Search for the cell housing the specified text and yield its (X, Y) center coordinate. 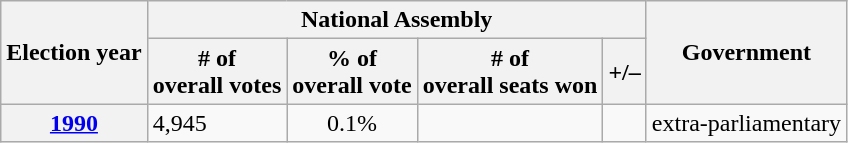
# ofoverall seats won (510, 72)
National Assembly (396, 20)
Government (746, 52)
4,945 (217, 123)
Election year (74, 52)
0.1% (352, 123)
# ofoverall votes (217, 72)
+/– (624, 72)
extra-parliamentary (746, 123)
% ofoverall vote (352, 72)
1990 (74, 123)
